Identify which cell holds the provided text, then report its (x, y) central coordinate. 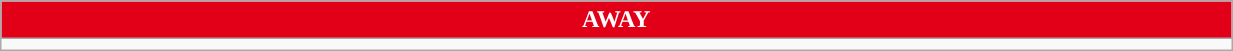
AWAY (616, 20)
